Capture the cell that displays the provided text and extract its (x, y) central coordinate. 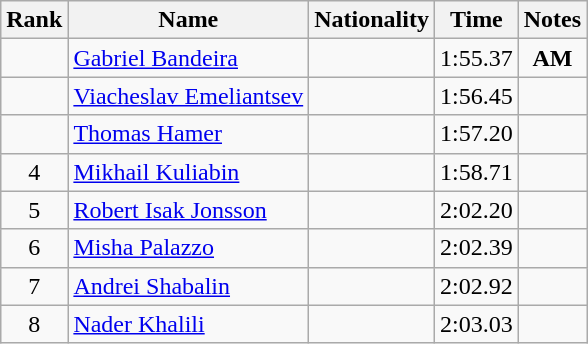
4 (34, 172)
2:02.20 (476, 210)
7 (34, 286)
2:02.92 (476, 286)
AM (552, 58)
Andrei Shabalin (188, 286)
1:55.37 (476, 58)
Nader Khalili (188, 324)
Mikhail Kuliabin (188, 172)
Misha Palazzo (188, 248)
2:03.03 (476, 324)
8 (34, 324)
Viacheslav Emeliantsev (188, 96)
Time (476, 20)
6 (34, 248)
Rank (34, 20)
Gabriel Bandeira (188, 58)
1:58.71 (476, 172)
Robert Isak Jonsson (188, 210)
1:56.45 (476, 96)
Thomas Hamer (188, 134)
5 (34, 210)
Name (188, 20)
2:02.39 (476, 248)
Notes (552, 20)
1:57.20 (476, 134)
Nationality (372, 20)
